Locate the cell with the specified text and output its [x, y] center coordinate. 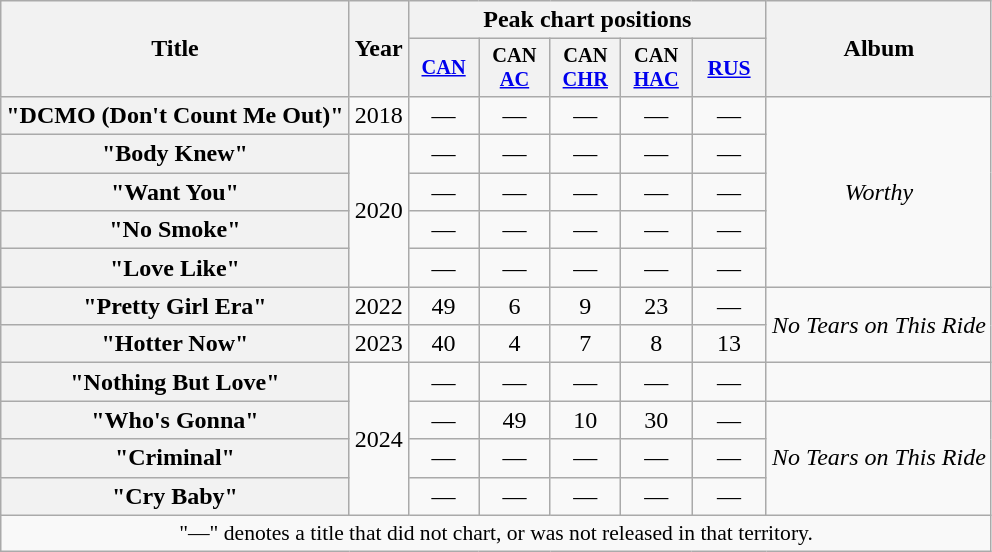
Worthy [878, 191]
Year [378, 49]
"Who's Gonna" [175, 420]
"Want You" [175, 192]
30 [656, 420]
"Pretty Girl Era" [175, 306]
13 [730, 344]
2022 [378, 306]
Album [878, 49]
RUS [730, 68]
40 [444, 344]
"Cry Baby" [175, 496]
8 [656, 344]
2020 [378, 211]
Title [175, 49]
2023 [378, 344]
7 [586, 344]
2018 [378, 115]
"DCMO (Don't Count Me Out)" [175, 115]
"Criminal" [175, 458]
"Hotter Now" [175, 344]
4 [514, 344]
"Love Like" [175, 268]
23 [656, 306]
CAN AC [514, 68]
CAN HAC [656, 68]
CAN CHR [586, 68]
9 [586, 306]
"—" denotes a title that did not chart, or was not released in that territory. [496, 533]
6 [514, 306]
"No Smoke" [175, 230]
10 [586, 420]
CAN [444, 68]
Peak chart positions [587, 20]
2024 [378, 439]
"Nothing But Love" [175, 382]
"Body Knew" [175, 154]
